Determine the (X, Y) coordinate at the center of the cell enclosing the given text.  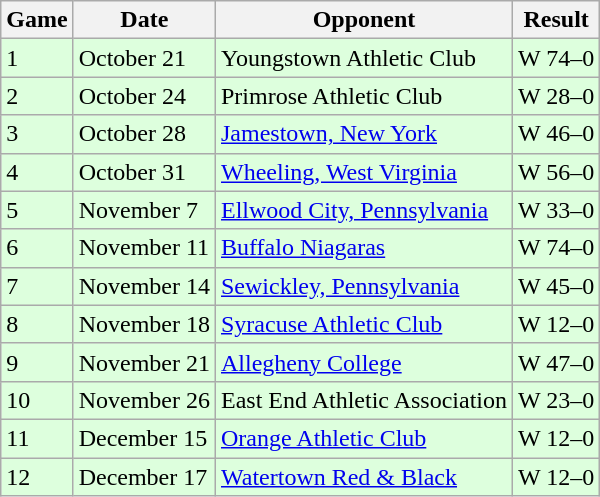
W 28–0 (556, 96)
November 18 (144, 324)
Ellwood City, Pennsylvania (364, 210)
9 (37, 362)
5 (37, 210)
November 7 (144, 210)
Orange Athletic Club (364, 438)
Game (37, 20)
December 15 (144, 438)
November 21 (144, 362)
Wheeling, West Virginia (364, 172)
Watertown Red & Black (364, 477)
W 45–0 (556, 286)
2 (37, 96)
October 28 (144, 134)
November 14 (144, 286)
Jamestown, New York (364, 134)
October 31 (144, 172)
Youngstown Athletic Club (364, 58)
December 17 (144, 477)
6 (37, 248)
1 (37, 58)
4 (37, 172)
3 (37, 134)
October 21 (144, 58)
Allegheny College (364, 362)
Opponent (364, 20)
Date (144, 20)
November 26 (144, 400)
Syracuse Athletic Club (364, 324)
W 46–0 (556, 134)
W 47–0 (556, 362)
10 (37, 400)
8 (37, 324)
Primrose Athletic Club (364, 96)
East End Athletic Association (364, 400)
7 (37, 286)
11 (37, 438)
12 (37, 477)
November 11 (144, 248)
October 24 (144, 96)
W 33–0 (556, 210)
Buffalo Niagaras (364, 248)
W 56–0 (556, 172)
W 23–0 (556, 400)
Result (556, 20)
Sewickley, Pennsylvania (364, 286)
